Output the [x, y] coordinate of the center of the cell containing the given text.  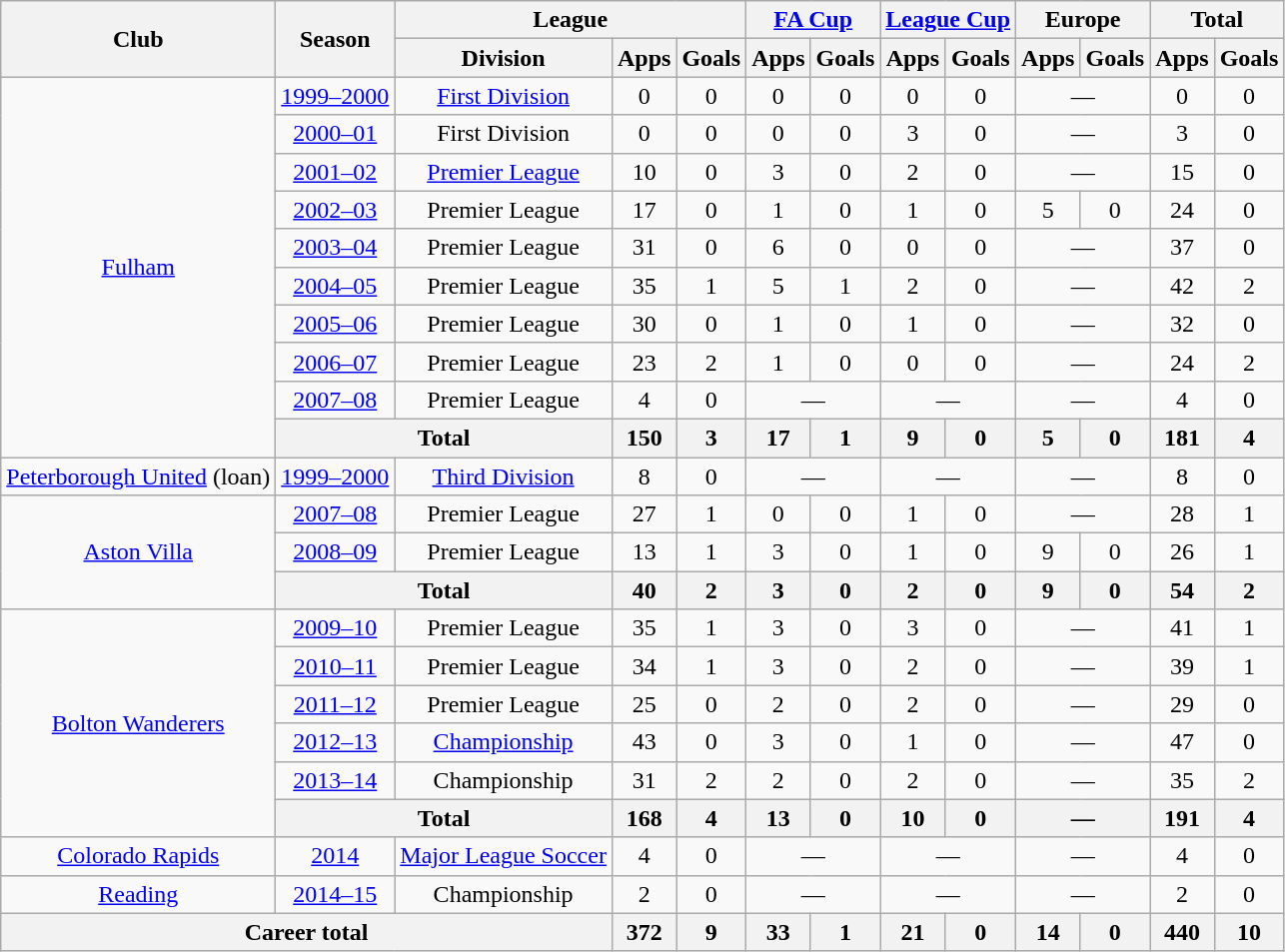
Peterborough United (loan) [138, 476]
Europe [1083, 20]
14 [1048, 932]
47 [1182, 742]
League Cup [948, 20]
2005–06 [336, 324]
2006–07 [336, 362]
2003–04 [336, 248]
28 [1182, 514]
FA Cup [813, 20]
2009–10 [336, 628]
43 [643, 742]
25 [643, 704]
League [571, 20]
Aston Villa [138, 552]
Season [336, 39]
Fulham [138, 268]
Bolton Wanderers [138, 723]
2004–05 [336, 286]
150 [643, 438]
2013–14 [336, 780]
39 [1182, 666]
Reading [138, 894]
23 [643, 362]
2014 [336, 856]
34 [643, 666]
37 [1182, 248]
Colorado Rapids [138, 856]
2010–11 [336, 666]
2002–03 [336, 210]
26 [1182, 552]
2011–12 [336, 704]
Division [504, 58]
29 [1182, 704]
181 [1182, 438]
2001–02 [336, 172]
2012–13 [336, 742]
40 [643, 590]
372 [643, 932]
41 [1182, 628]
33 [778, 932]
2008–09 [336, 552]
42 [1182, 286]
Club [138, 39]
2000–01 [336, 134]
6 [778, 248]
168 [643, 818]
32 [1182, 324]
30 [643, 324]
Career total [307, 932]
27 [643, 514]
15 [1182, 172]
2014–15 [336, 894]
440 [1182, 932]
21 [913, 932]
54 [1182, 590]
191 [1182, 818]
Major League Soccer [504, 856]
Third Division [504, 476]
